Identify which cell holds the provided text, then report its (X, Y) central coordinate. 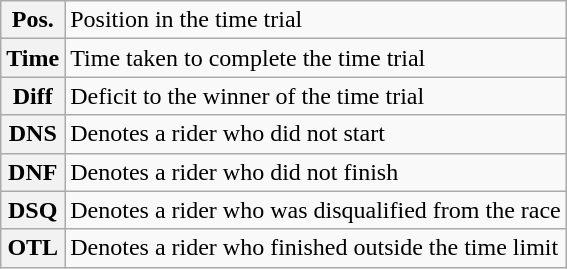
DSQ (33, 210)
Position in the time trial (316, 20)
Time (33, 58)
Denotes a rider who did not start (316, 134)
Time taken to complete the time trial (316, 58)
OTL (33, 248)
DNS (33, 134)
Denotes a rider who did not finish (316, 172)
DNF (33, 172)
Pos. (33, 20)
Deficit to the winner of the time trial (316, 96)
Diff (33, 96)
Denotes a rider who finished outside the time limit (316, 248)
Denotes a rider who was disqualified from the race (316, 210)
